For the text-containing cell, return its midpoint in (x, y) coordinate format. 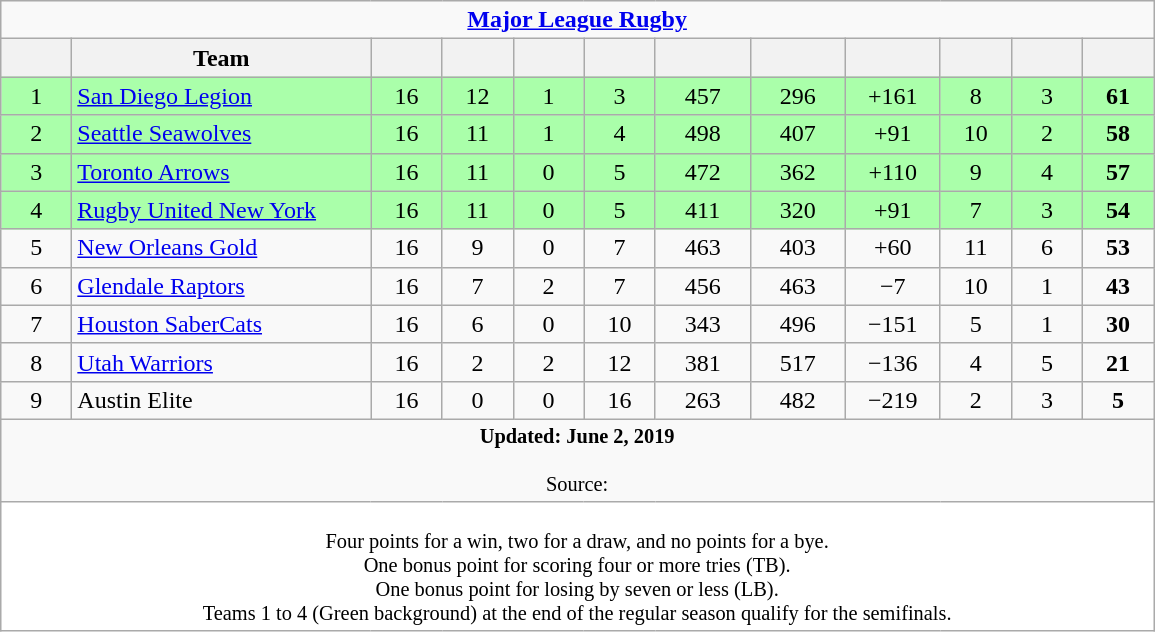
498 (702, 134)
21 (1118, 362)
Rugby United New York (222, 210)
−219 (892, 400)
457 (702, 96)
+110 (892, 172)
403 (798, 248)
61 (1118, 96)
54 (1118, 210)
Toronto Arrows (222, 172)
−151 (892, 324)
Major League Rugby (578, 20)
Seattle Seawolves (222, 134)
343 (702, 324)
296 (798, 96)
496 (798, 324)
58 (1118, 134)
Houston SaberCats (222, 324)
456 (702, 286)
362 (798, 172)
Glendale Raptors (222, 286)
407 (798, 134)
381 (702, 362)
New Orleans Gold (222, 248)
320 (798, 210)
+60 (892, 248)
411 (702, 210)
472 (702, 172)
517 (798, 362)
San Diego Legion (222, 96)
Team (222, 58)
−136 (892, 362)
Updated: June 2, 2019 Source: (578, 460)
482 (798, 400)
+161 (892, 96)
263 (702, 400)
Utah Warriors (222, 362)
Austin Elite (222, 400)
53 (1118, 248)
−7 (892, 286)
57 (1118, 172)
30 (1118, 324)
43 (1118, 286)
